Find where the given text appears and provide that cell's center as [x, y] coordinate. 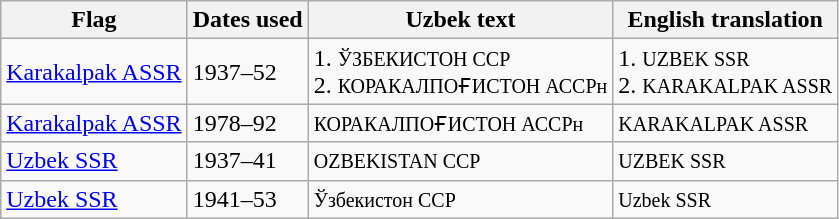
Dates used [248, 20]
КОРАКАЛПОҒИСТОН АССРн [460, 123]
Flag [94, 20]
UZBEK SSR [726, 161]
1. ЎЗБЕКИСТОН ССР2. КОРАКАЛПОҒИСТОН АССРн [460, 72]
1978–92 [248, 123]
OZBEKISTAN CCP [460, 161]
KARAKALPAK ASSR [726, 123]
Ўзбекистон CCP [460, 199]
1937–41 [248, 161]
Uzbek text [460, 20]
1941–53 [248, 199]
English translation [726, 20]
1937–52 [248, 72]
1. UZBEK SSR2. KARAKALPAK ASSR [726, 72]
